Find where the given text appears and provide that cell's center as [x, y] coordinate. 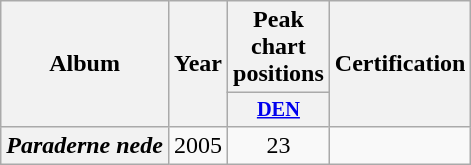
DEN [279, 110]
2005 [198, 145]
Album [85, 64]
Certification [400, 64]
Year [198, 64]
Peak chart positions [279, 47]
23 [279, 145]
Paraderne nede [85, 145]
